Determine the (X, Y) coordinate at the center of the cell enclosing the given text.  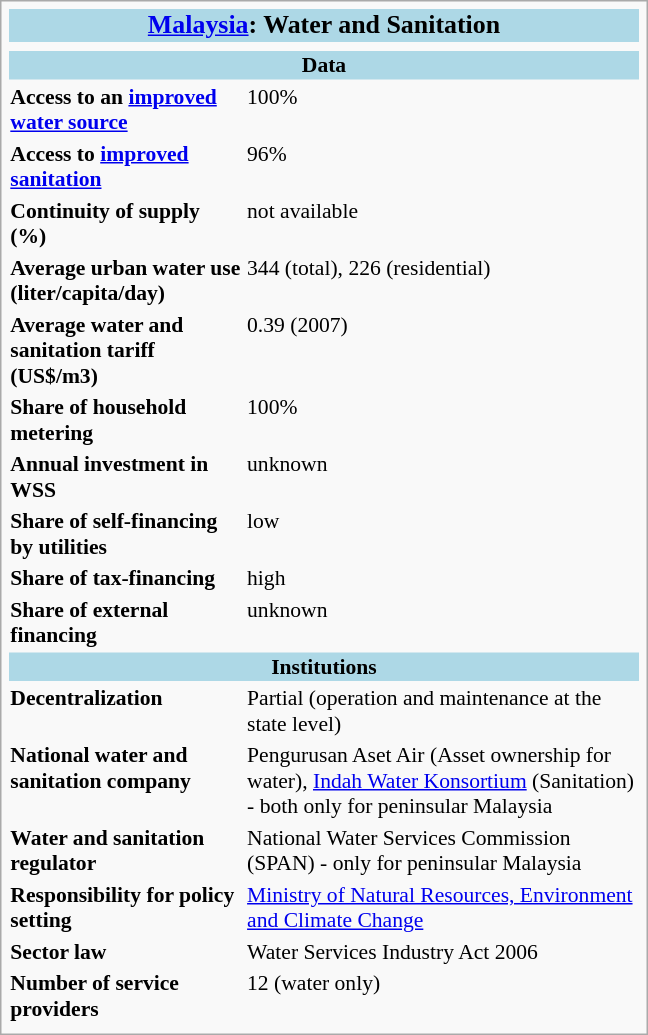
high (443, 578)
Partial (operation and maintenance at the state level) (443, 711)
Water Services Industry Act 2006 (443, 951)
Responsibility for policy setting (126, 907)
Share of external financing (126, 622)
Average urban water use (liter/capita/day) (126, 280)
Pengurusan Aset Air (Asset ownership for water), Indah Water Konsortium (Sanitation) - both only for peninsular Malaysia (443, 781)
Access to an improved water source (126, 109)
Number of service providers (126, 996)
National Water Services Commission (SPAN) - only for peninsular Malaysia (443, 850)
Water and sanitation regulator (126, 850)
Share of tax-financing (126, 578)
Average water and sanitation tariff (US$/m3) (126, 350)
344 (total), 226 (residential) (443, 280)
12 (water only) (443, 996)
Annual investment in WSS (126, 477)
Malaysia: Water and Sanitation (324, 26)
not available (443, 223)
Access to improved sanitation (126, 166)
96% (443, 166)
Institutions (324, 666)
low (443, 534)
Share of self-financing by utilities (126, 534)
Decentralization (126, 711)
Sector law (126, 951)
Continuity of supply (%) (126, 223)
National water and sanitation company (126, 781)
Ministry of Natural Resources, Environment and Climate Change (443, 907)
0.39 (2007) (443, 350)
Share of household metering (126, 420)
Data (324, 65)
